Return [x, y] of the center of cell containing provided text 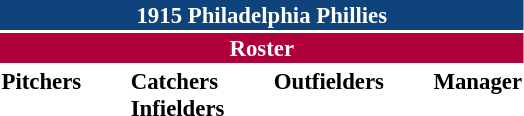
1915 Philadelphia Phillies [262, 15]
Roster [262, 48]
